Find where the given text appears and provide that cell's center as (x, y) coordinate. 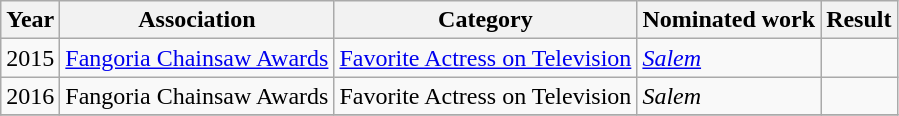
Association (197, 20)
Nominated work (729, 20)
Year (30, 20)
2016 (30, 96)
Category (486, 20)
Result (859, 20)
2015 (30, 58)
